Find where the given text appears and provide that cell's center as [X, Y] coordinate. 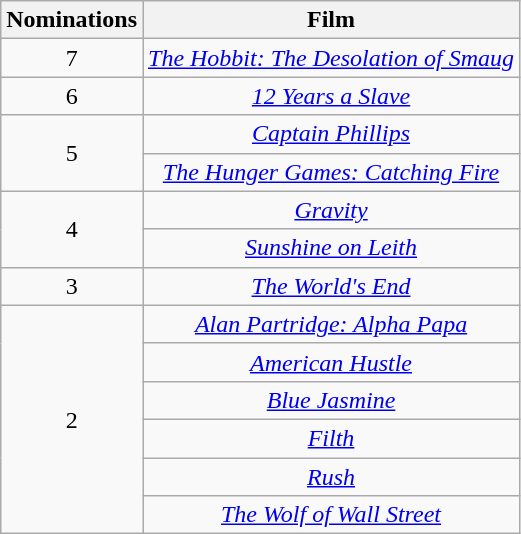
5 [72, 153]
6 [72, 96]
Rush [330, 477]
Captain Phillips [330, 134]
3 [72, 286]
Film [330, 20]
Nominations [72, 20]
4 [72, 229]
The Hobbit: The Desolation of Smaug [330, 58]
The Hunger Games: Catching Fire [330, 172]
The Wolf of Wall Street [330, 515]
Sunshine on Leith [330, 248]
Filth [330, 438]
Alan Partridge: Alpha Papa [330, 324]
Gravity [330, 210]
The World's End [330, 286]
7 [72, 58]
12 Years a Slave [330, 96]
Blue Jasmine [330, 400]
2 [72, 419]
American Hustle [330, 362]
